Identify which cell holds the provided text, then report its [x, y] central coordinate. 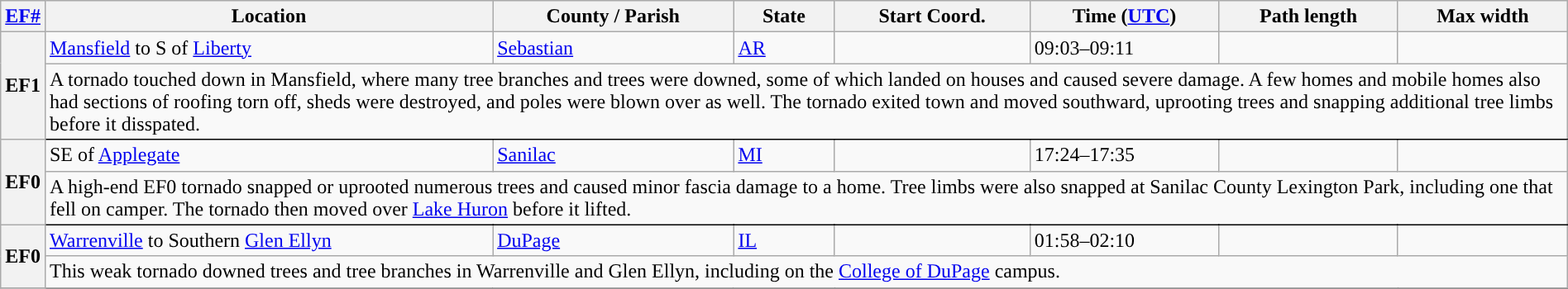
State [784, 17]
Max width [1482, 17]
County / Parish [614, 17]
09:03–09:11 [1124, 48]
Mansfield to S of Liberty [268, 48]
AR [784, 48]
DuPage [614, 240]
Location [268, 17]
EF1 [23, 86]
01:58–02:10 [1124, 240]
Warrenville to Southern Glen Ellyn [268, 240]
Path length [1308, 17]
Sanilac [614, 155]
MI [784, 155]
Sebastian [614, 48]
This weak tornado downed trees and tree branches in Warrenville and Glen Ellyn, including on the College of DuPage campus. [806, 272]
Time (UTC) [1124, 17]
EF# [23, 17]
IL [784, 240]
Start Coord. [932, 17]
SE of Applegate [268, 155]
17:24–17:35 [1124, 155]
